Search for the cell housing the specified text and yield its (X, Y) center coordinate. 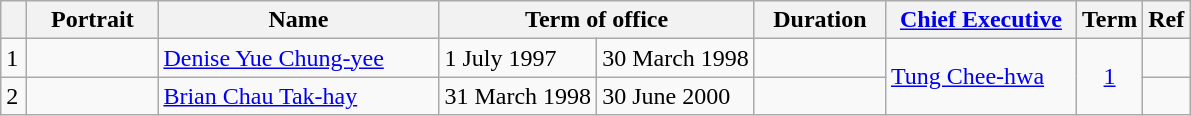
Portrait (92, 20)
31 March 1998 (518, 96)
Denise Yue Chung-yee (298, 58)
30 June 2000 (676, 96)
Term of office (596, 20)
Tung Chee-hwa (980, 77)
Brian Chau Tak-hay (298, 96)
Term (1109, 20)
Chief Executive (980, 20)
Duration (820, 20)
1 July 1997 (518, 58)
30 March 1998 (676, 58)
Ref (1166, 20)
2 (14, 96)
Name (298, 20)
